Provide the [x, y] coordinate of the cell's center where the given text is located.  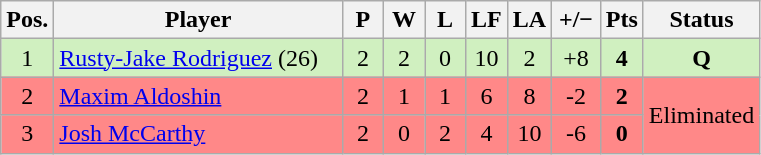
Eliminated [701, 115]
W [404, 20]
-2 [576, 96]
-6 [576, 134]
Q [701, 58]
6 [487, 96]
Maxim Aldoshin [198, 96]
Player [198, 20]
LF [487, 20]
Pts [622, 20]
+/− [576, 20]
Josh McCarthy [198, 134]
L [444, 20]
Rusty-Jake Rodriguez (26) [198, 58]
Pos. [28, 20]
LA [529, 20]
Status [701, 20]
8 [529, 96]
+8 [576, 58]
3 [28, 134]
P [362, 20]
